Return (x, y) of the center of cell containing provided text 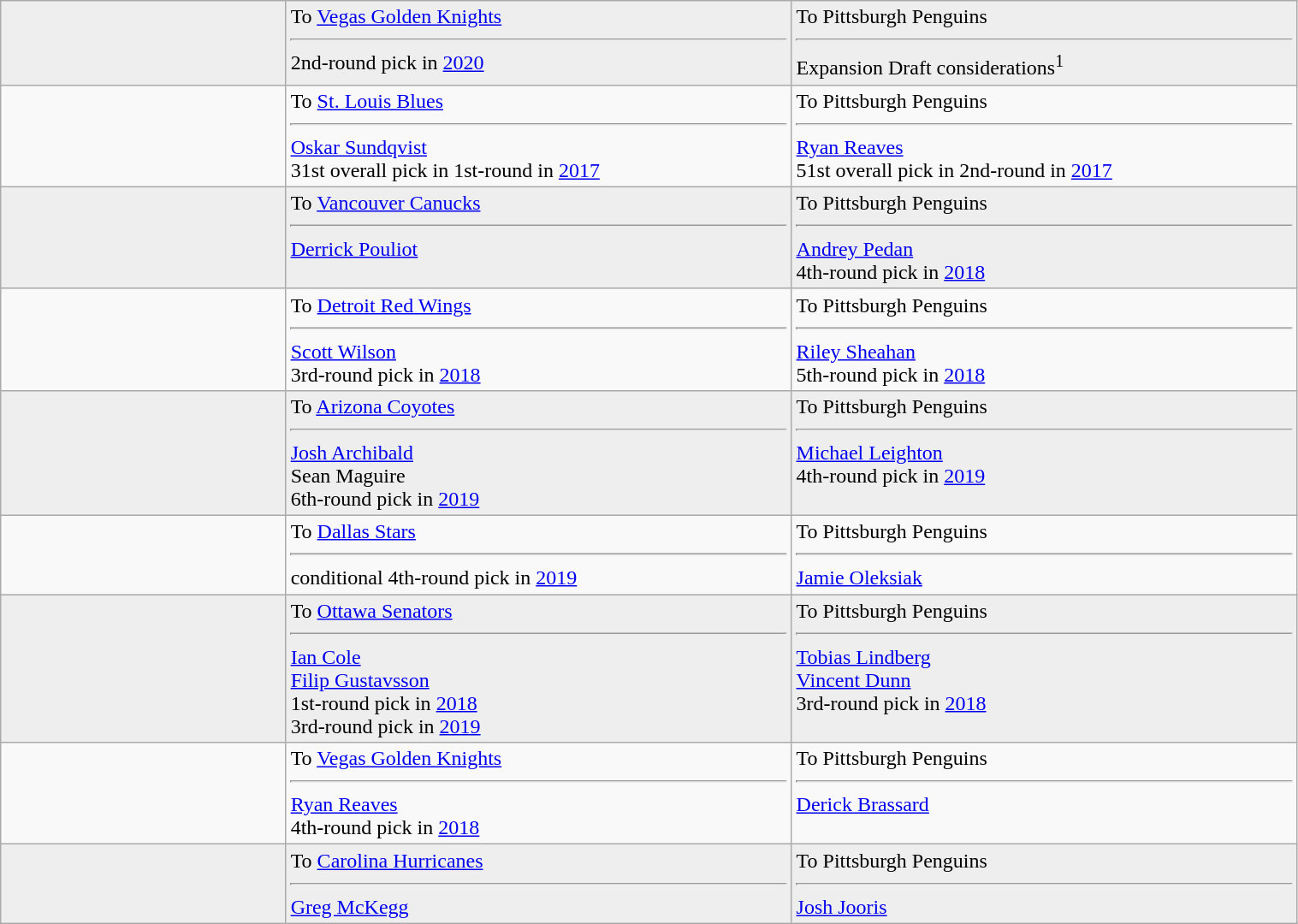
To Carolina HurricanesGreg McKegg (539, 884)
To St. Louis BluesOskar Sundqvist31st overall pick in 1st-round in 2017 (539, 135)
To Ottawa SenatorsIan ColeFilip Gustavsson1st-round pick in 20183rd-round pick in 2019 (539, 669)
To Vegas Golden KnightsRyan Reaves4th-round pick in 2018 (539, 794)
To Vegas Golden Knights2nd-round pick in 2020 (539, 43)
To Pittsburgh PenguinsMichael Leighton4th-round pick in 2019 (1044, 453)
To Pittsburgh PenguinsJosh Jooris (1044, 884)
To Vancouver CanucksDerrick Pouliot (539, 238)
To Pittsburgh PenguinsRyan Reaves51st overall pick in 2nd-round in 2017 (1044, 135)
To Detroit Red WingsScott Wilson3rd-round pick in 2018 (539, 339)
To Arizona CoyotesJosh ArchibaldSean Maguire6th-round pick in 2019 (539, 453)
To Pittsburgh PenguinsTobias LindbergVincent Dunn3rd-round pick in 2018 (1044, 669)
To Dallas Starsconditional 4th-round pick in 2019 (539, 555)
To Pittsburgh PenguinsDerick Brassard (1044, 794)
To Pittsburgh PenguinsAndrey Pedan4th-round pick in 2018 (1044, 238)
To Pittsburgh PenguinsJamie Oleksiak (1044, 555)
To Pittsburgh PenguinsExpansion Draft considerations1 (1044, 43)
To Pittsburgh PenguinsRiley Sheahan5th-round pick in 2018 (1044, 339)
